From the cell containing the given text, extract its center point as [x, y] coordinate. 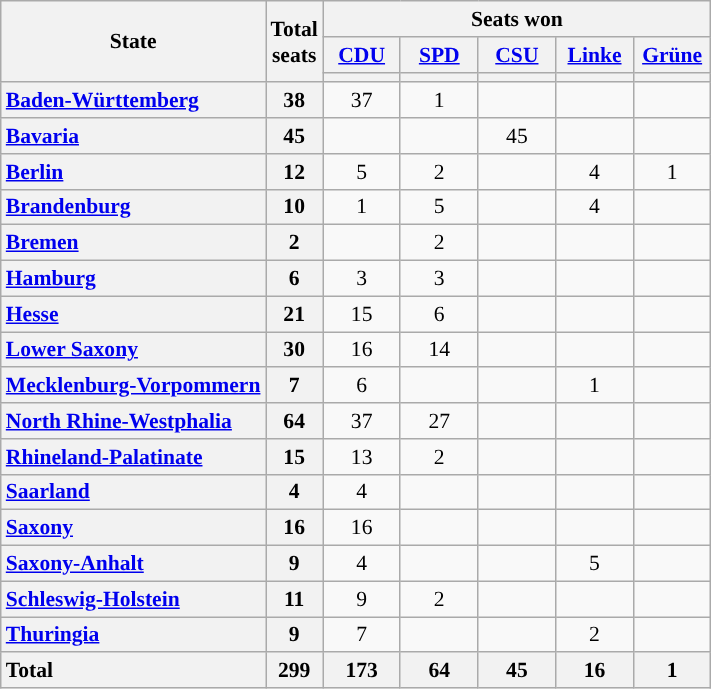
Mecklenburg-Vorpommern [134, 386]
12 [294, 172]
Linke [595, 55]
Thuringia [134, 635]
30 [294, 350]
10 [294, 207]
SPD [439, 55]
CSU [517, 55]
State [134, 42]
Saarland [134, 492]
Saxony [134, 528]
Saxony-Anhalt [134, 564]
Total [134, 671]
Seats won [517, 19]
Brandenburg [134, 207]
Bremen [134, 243]
North Rhine-Westphalia [134, 421]
Berlin [134, 172]
Grüne [672, 55]
299 [294, 671]
21 [294, 314]
11 [294, 599]
Rhineland-Palatinate [134, 457]
Schleswig-Holstein [134, 599]
38 [294, 101]
Hamburg [134, 279]
14 [439, 350]
13 [362, 457]
27 [439, 421]
Bavaria [134, 136]
173 [362, 671]
Hesse [134, 314]
Lower Saxony [134, 350]
Totalseats [294, 42]
Baden-Württemberg [134, 101]
CDU [362, 55]
